Capture the cell that displays the provided text and extract its (X, Y) central coordinate. 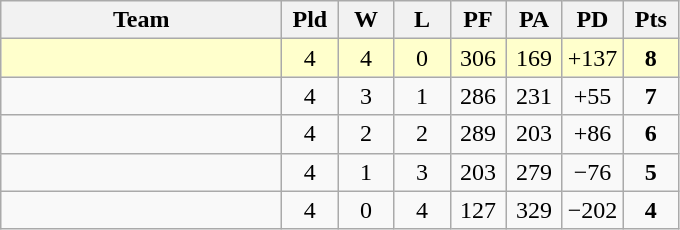
169 (534, 58)
289 (478, 134)
L (422, 20)
PF (478, 20)
6 (651, 134)
Pts (651, 20)
PA (534, 20)
279 (534, 172)
W (366, 20)
5 (651, 172)
Team (142, 20)
−202 (592, 210)
+86 (592, 134)
231 (534, 96)
PD (592, 20)
8 (651, 58)
127 (478, 210)
329 (534, 210)
+55 (592, 96)
286 (478, 96)
−76 (592, 172)
+137 (592, 58)
306 (478, 58)
7 (651, 96)
Pld (310, 20)
